For the text-containing cell, return its midpoint in [X, Y] coordinate format. 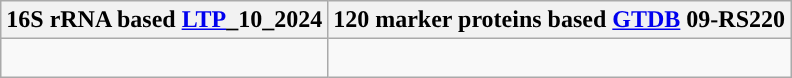
120 marker proteins based GTDB 09-RS220 [560, 20]
16S rRNA based LTP_10_2024 [164, 20]
